Capture the cell that displays the provided text and extract its [x, y] central coordinate. 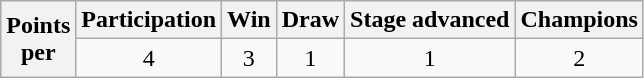
Win [250, 20]
Stage advanced [430, 20]
Participation [149, 20]
4 [149, 58]
2 [579, 58]
Champions [579, 20]
Draw [310, 20]
Pointsper [38, 39]
3 [250, 58]
